Detect which cell encompasses the target text, then output its [X, Y] center coordinate. 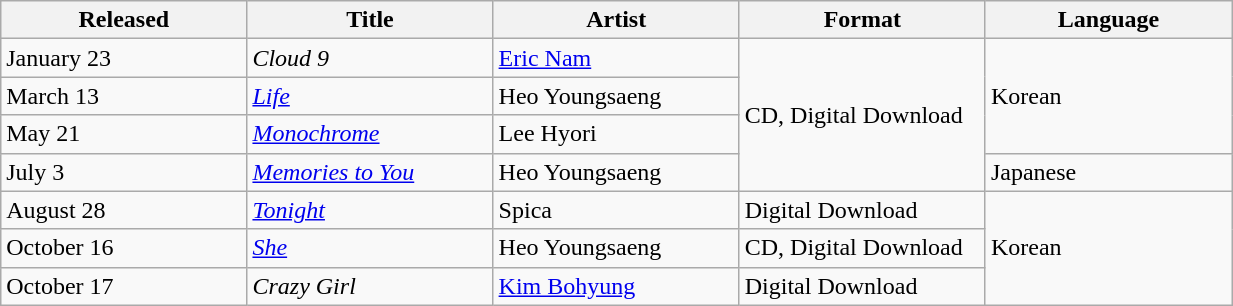
July 3 [124, 172]
Artist [616, 20]
August 28 [124, 210]
Japanese [1108, 172]
October 16 [124, 248]
Language [1108, 20]
Crazy Girl [370, 286]
Life [370, 96]
Lee Hyori [616, 134]
Memories to You [370, 172]
Monochrome [370, 134]
She [370, 248]
Title [370, 20]
Tonight [370, 210]
Kim Bohyung [616, 286]
March 13 [124, 96]
October 17 [124, 286]
Format [862, 20]
Cloud 9 [370, 58]
January 23 [124, 58]
Eric Nam [616, 58]
May 21 [124, 134]
Released [124, 20]
Spica [616, 210]
